Scan for the cell matching the given text and deliver its [X, Y] coordinate at center. 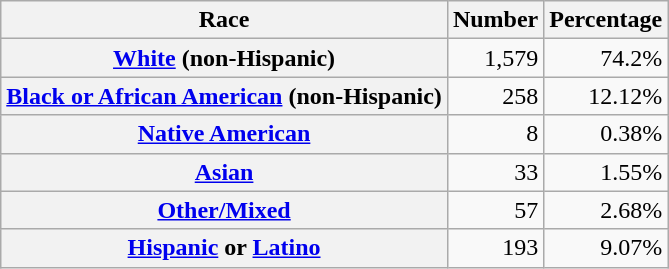
Other/Mixed [224, 210]
Hispanic or Latino [224, 248]
Asian [224, 172]
8 [495, 134]
Race [224, 20]
White (non-Hispanic) [224, 58]
33 [495, 172]
0.38% [606, 134]
74.2% [606, 58]
Number [495, 20]
Percentage [606, 20]
Black or African American (non-Hispanic) [224, 96]
193 [495, 248]
258 [495, 96]
9.07% [606, 248]
12.12% [606, 96]
1,579 [495, 58]
Native American [224, 134]
1.55% [606, 172]
57 [495, 210]
2.68% [606, 210]
